Output the (X, Y) coordinate of the center of the cell containing the given text.  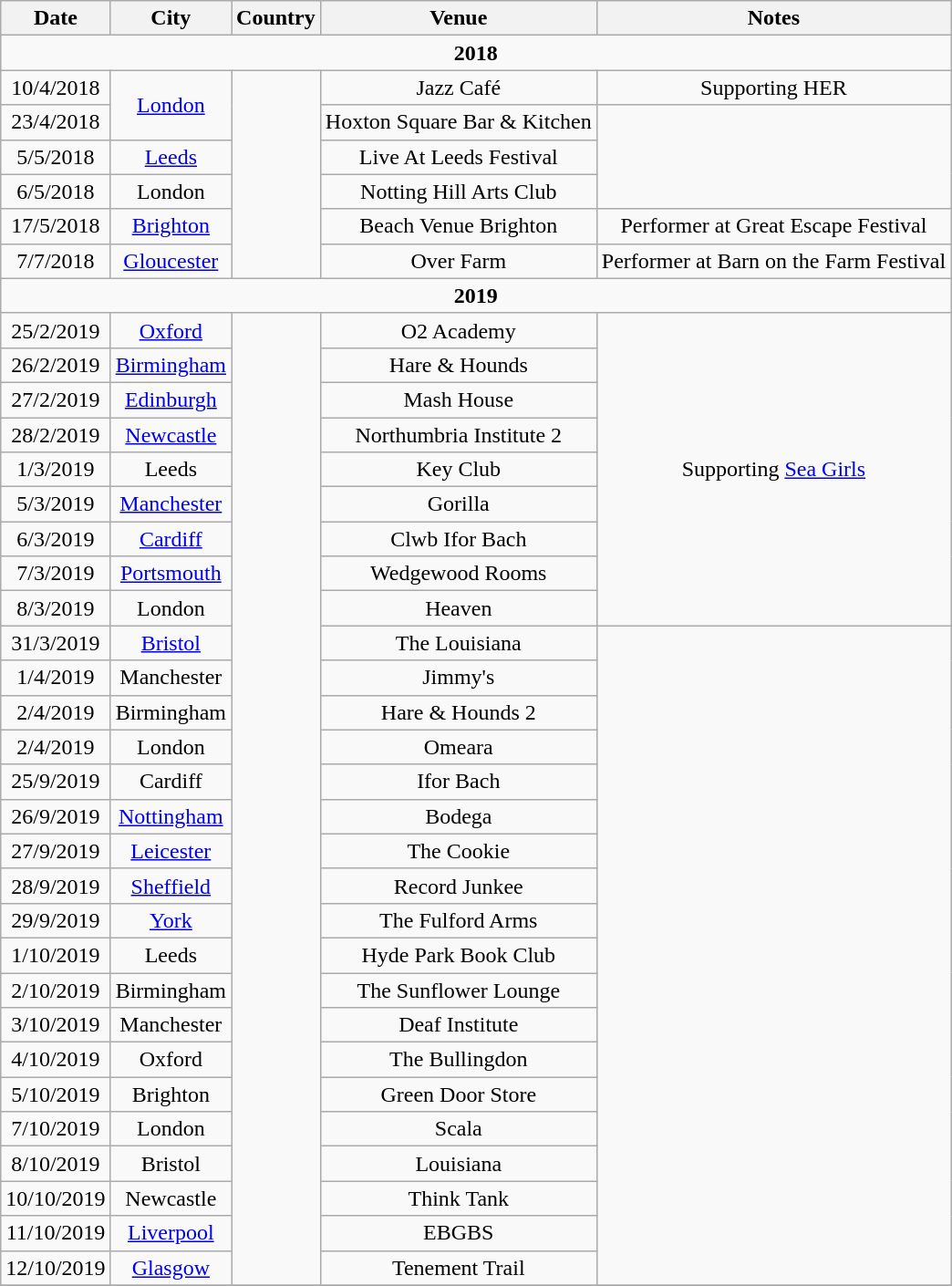
6/3/2019 (56, 539)
Wedgewood Rooms (458, 574)
4/10/2019 (56, 1060)
17/5/2018 (56, 226)
The Cookie (458, 851)
2018 (476, 53)
The Bullingdon (458, 1060)
Mash House (458, 399)
EBGBS (458, 1233)
Heaven (458, 608)
Gloucester (171, 261)
11/10/2019 (56, 1233)
Tenement Trail (458, 1268)
12/10/2019 (56, 1268)
2/10/2019 (56, 990)
Nottingham (171, 816)
Portsmouth (171, 574)
Omeara (458, 747)
City (171, 18)
Over Farm (458, 261)
Performer at Barn on the Farm Festival (773, 261)
Edinburgh (171, 399)
28/9/2019 (56, 886)
27/2/2019 (56, 399)
Glasgow (171, 1268)
Deaf Institute (458, 1025)
Clwb Ifor Bach (458, 539)
Live At Leeds Festival (458, 157)
Think Tank (458, 1198)
28/2/2019 (56, 435)
7/7/2018 (56, 261)
27/9/2019 (56, 851)
Hare & Hounds (458, 365)
31/3/2019 (56, 643)
25/9/2019 (56, 782)
5/10/2019 (56, 1094)
Key Club (458, 470)
8/3/2019 (56, 608)
Venue (458, 18)
Sheffield (171, 886)
Northumbria Institute 2 (458, 435)
23/4/2018 (56, 122)
Jimmy's (458, 678)
Louisiana (458, 1164)
O2 Academy (458, 330)
26/9/2019 (56, 816)
Supporting Sea Girls (773, 469)
1/10/2019 (56, 955)
Country (276, 18)
2019 (476, 296)
Jazz Café (458, 88)
7/10/2019 (56, 1129)
Notes (773, 18)
York (171, 920)
3/10/2019 (56, 1025)
7/3/2019 (56, 574)
Scala (458, 1129)
The Sunflower Lounge (458, 990)
25/2/2019 (56, 330)
The Louisiana (458, 643)
10/4/2018 (56, 88)
Supporting HER (773, 88)
1/3/2019 (56, 470)
Bodega (458, 816)
Leicester (171, 851)
Ifor Bach (458, 782)
5/5/2018 (56, 157)
26/2/2019 (56, 365)
Date (56, 18)
Hare & Hounds 2 (458, 712)
Hyde Park Book Club (458, 955)
Notting Hill Arts Club (458, 192)
5/3/2019 (56, 504)
Beach Venue Brighton (458, 226)
6/5/2018 (56, 192)
Liverpool (171, 1233)
10/10/2019 (56, 1198)
8/10/2019 (56, 1164)
The Fulford Arms (458, 920)
Green Door Store (458, 1094)
Record Junkee (458, 886)
1/4/2019 (56, 678)
Performer at Great Escape Festival (773, 226)
Gorilla (458, 504)
29/9/2019 (56, 920)
Hoxton Square Bar & Kitchen (458, 122)
